Pinpoint the cell where the given text exists, returning its (x, y) midpoint coordinate. 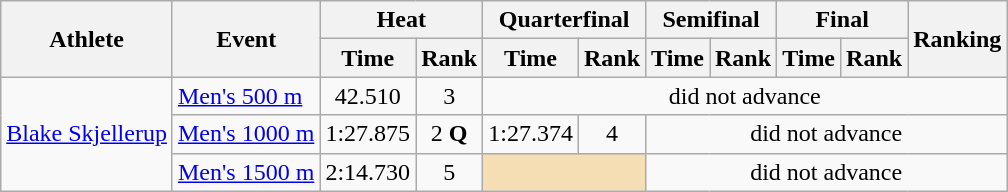
4 (612, 134)
1:27.875 (368, 134)
5 (450, 172)
42.510 (368, 96)
Athlete (87, 39)
2:14.730 (368, 172)
Men's 1000 m (246, 134)
2 Q (450, 134)
Semifinal (712, 20)
3 (450, 96)
Event (246, 39)
Men's 500 m (246, 96)
Blake Skjellerup (87, 134)
Final (842, 20)
Heat (402, 20)
Quarterfinal (564, 20)
1:27.374 (531, 134)
Men's 1500 m (246, 172)
Ranking (958, 39)
